Search for the cell housing the specified text and yield its (X, Y) center coordinate. 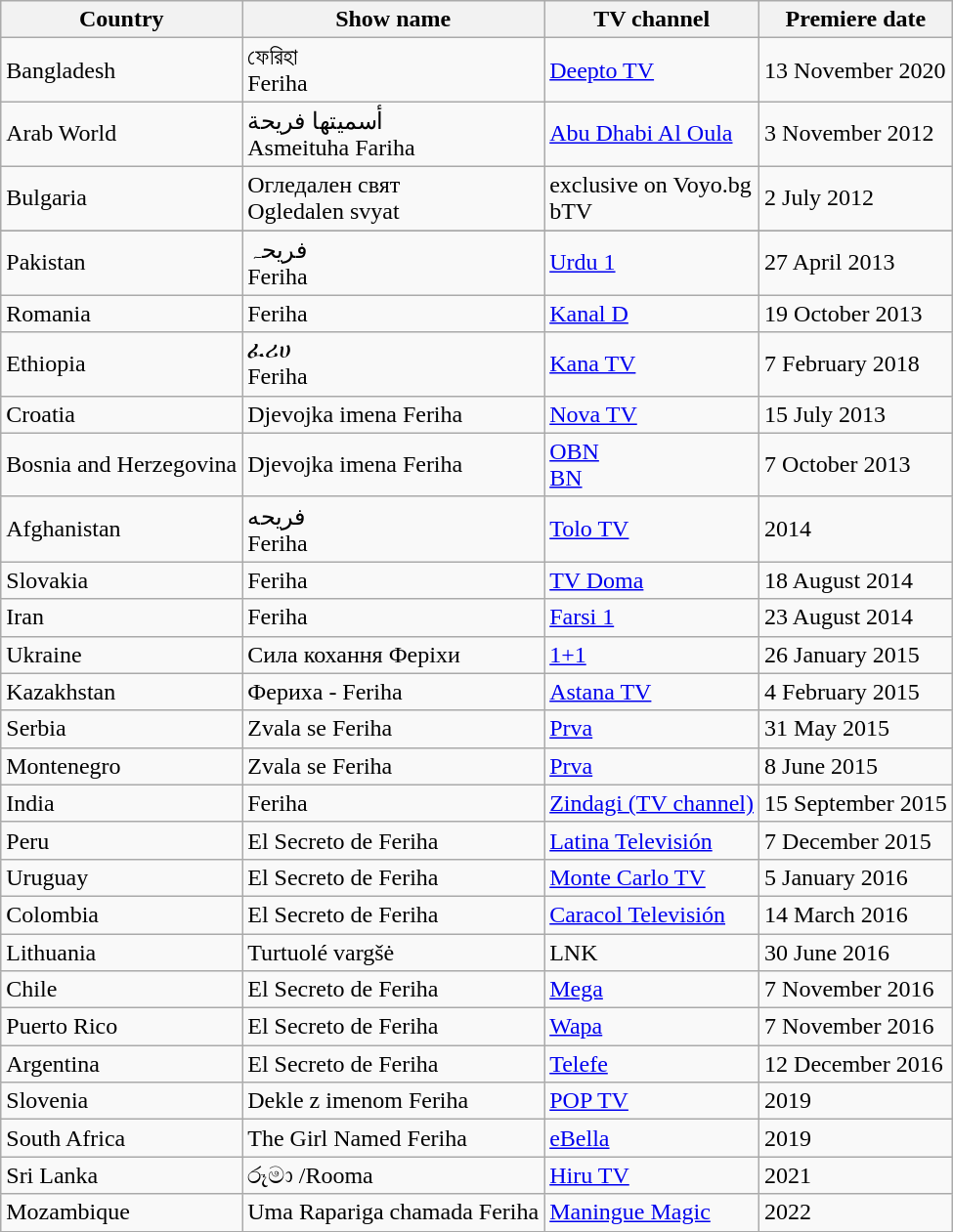
Kana TV (652, 363)
Afghanistan (121, 530)
Tolo TV (652, 530)
Uruguay (121, 877)
3 November 2012 (856, 135)
POP TV (652, 1101)
2014 (856, 530)
Monte Carlo TV (652, 877)
أسميتها فريحةAsmeituha Fariha (393, 135)
Sri Lanka (121, 1175)
15 September 2015 (856, 803)
4 February 2015 (856, 692)
2 July 2012 (856, 197)
Farsi 1 (652, 617)
8 June 2015 (856, 766)
Romania (121, 314)
ፈሪሀFeriha (393, 363)
Ethiopia (121, 363)
Uma Rapariga chamada Feriha (393, 1212)
Astana TV (652, 692)
Puerto Rico (121, 1027)
Telefe (652, 1064)
TV channel (652, 20)
Arab World (121, 135)
26 January 2015 (856, 655)
19 October 2013 (856, 314)
18 August 2014 (856, 580)
Mozambique (121, 1212)
Сила кохання Феріхи (393, 655)
Огледален святOgledalen svyat (393, 197)
1+1 (652, 655)
Croatia (121, 414)
15 July 2013 (856, 414)
ফেরিহাFeriha (393, 70)
Bangladesh (121, 70)
exclusive on Voyo.bgbTV (652, 197)
Colombia (121, 914)
Serbia (121, 729)
TV Doma (652, 580)
Argentina (121, 1064)
14 March 2016 (856, 914)
Country (121, 20)
The Girl Named Feriha (393, 1138)
Peru (121, 840)
30 June 2016 (856, 953)
31 May 2015 (856, 729)
Mega (652, 990)
Ukraine (121, 655)
12 December 2016 (856, 1064)
South Africa (121, 1138)
India (121, 803)
Ферихa - Feriha (393, 692)
2022 (856, 1212)
Slovakia (121, 580)
7 December 2015 (856, 840)
Premiere date (856, 20)
LNK (652, 953)
Show name (393, 20)
Bosnia and Herzegovina (121, 465)
OBNBN (652, 465)
Montenegro (121, 766)
eBella (652, 1138)
Wapa (652, 1027)
Deepto TV (652, 70)
Kanal D (652, 314)
13 November 2020 (856, 70)
Turtuolé vargšė (393, 953)
فریحہFeriha (393, 264)
Slovenia (121, 1101)
Caracol Televisión (652, 914)
5 January 2016 (856, 877)
Nova TV (652, 414)
Chile (121, 990)
Urdu 1 (652, 264)
Dekle z imenom Feriha (393, 1101)
23 August 2014 (856, 617)
Maningue Magic (652, 1212)
7 October 2013 (856, 465)
Iran (121, 617)
فريحهFeriha (393, 530)
27 April 2013 (856, 264)
Kazakhstan (121, 692)
2021 (856, 1175)
Abu Dhabi Al Oula (652, 135)
7 February 2018 (856, 363)
Zindagi (TV channel) (652, 803)
Pakistan (121, 264)
රූමා /Rooma (393, 1175)
Latina Televisión (652, 840)
Bulgaria (121, 197)
Hiru TV (652, 1175)
Lithuania (121, 953)
